Search for the cell housing the specified text and yield its (X, Y) center coordinate. 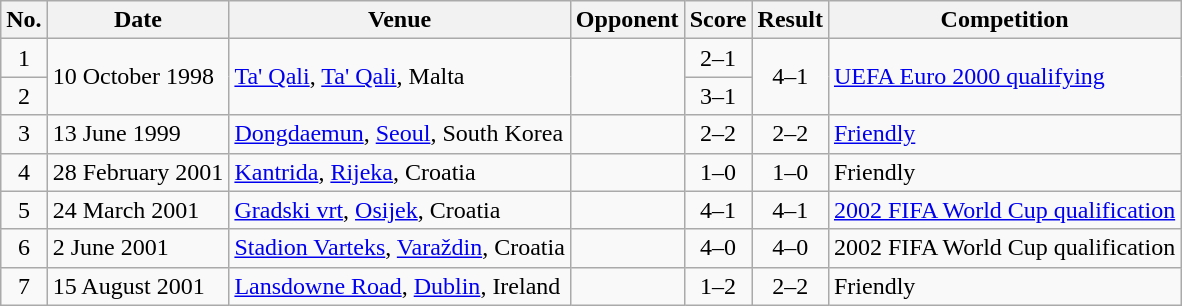
5 (24, 210)
Ta' Qali, Ta' Qali, Malta (400, 77)
Lansdowne Road, Dublin, Ireland (400, 286)
4 (24, 172)
3 (24, 134)
10 October 1998 (138, 77)
6 (24, 248)
Competition (1004, 20)
Venue (400, 20)
Opponent (627, 20)
13 June 1999 (138, 134)
28 February 2001 (138, 172)
UEFA Euro 2000 qualifying (1004, 77)
15 August 2001 (138, 286)
Kantrida, Rijeka, Croatia (400, 172)
Stadion Varteks, Varaždin, Croatia (400, 248)
Date (138, 20)
2 (24, 96)
Score (718, 20)
Gradski vrt, Osijek, Croatia (400, 210)
24 March 2001 (138, 210)
Result (790, 20)
1–2 (718, 286)
No. (24, 20)
1 (24, 58)
Dongdaemun, Seoul, South Korea (400, 134)
7 (24, 286)
2–1 (718, 58)
2 June 2001 (138, 248)
3–1 (718, 96)
